Pinpoint the cell where the given text exists, returning its (x, y) midpoint coordinate. 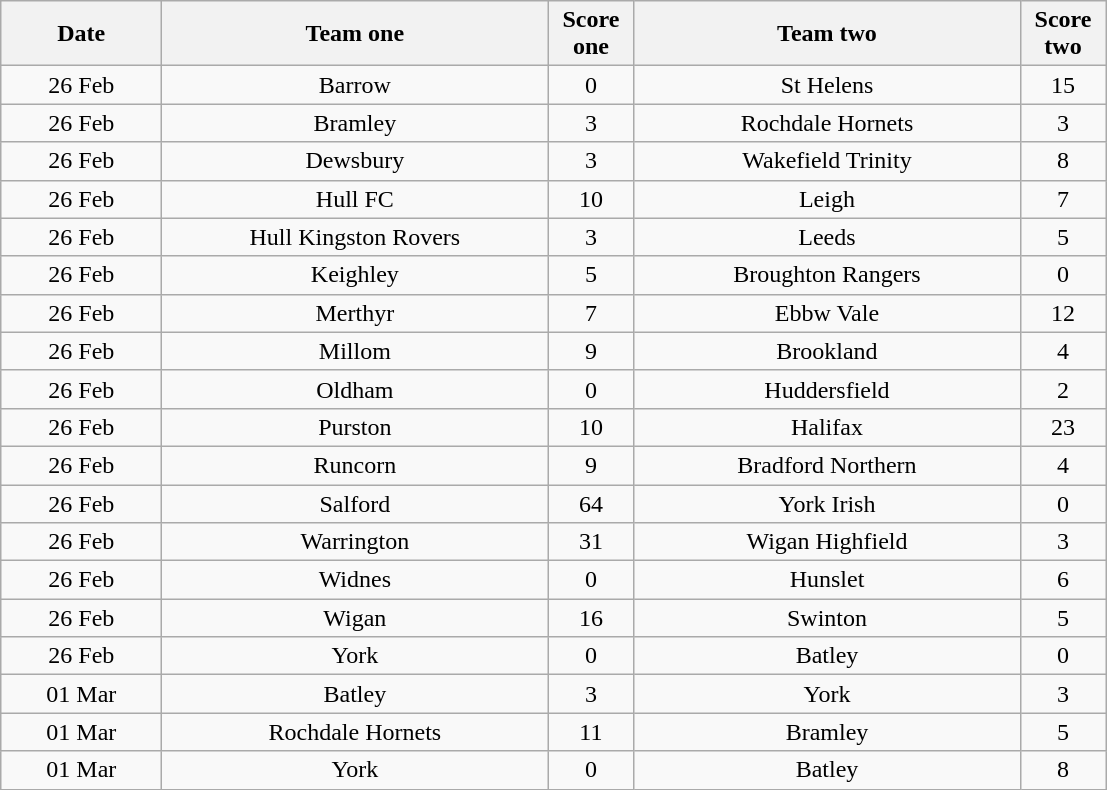
Salford (355, 503)
16 (591, 618)
2 (1063, 389)
Leeds (827, 237)
Purston (355, 427)
Hull Kingston Rovers (355, 237)
Dewsbury (355, 161)
Swinton (827, 618)
Hull FC (355, 199)
Score two (1063, 34)
Ebbw Vale (827, 313)
Date (82, 34)
York Irish (827, 503)
Brookland (827, 351)
Merthyr (355, 313)
Wakefield Trinity (827, 161)
Broughton Rangers (827, 275)
Widnes (355, 580)
Millom (355, 351)
Keighley (355, 275)
31 (591, 542)
Runcorn (355, 465)
Oldham (355, 389)
Hunslet (827, 580)
Warrington (355, 542)
Huddersfield (827, 389)
Score one (591, 34)
12 (1063, 313)
Barrow (355, 85)
6 (1063, 580)
Bradford Northern (827, 465)
11 (591, 732)
Leigh (827, 199)
Wigan Highfield (827, 542)
64 (591, 503)
Team two (827, 34)
Team one (355, 34)
Halifax (827, 427)
Wigan (355, 618)
15 (1063, 85)
23 (1063, 427)
St Helens (827, 85)
